Provide the [x, y] coordinate of the cell's center where the given text is located.  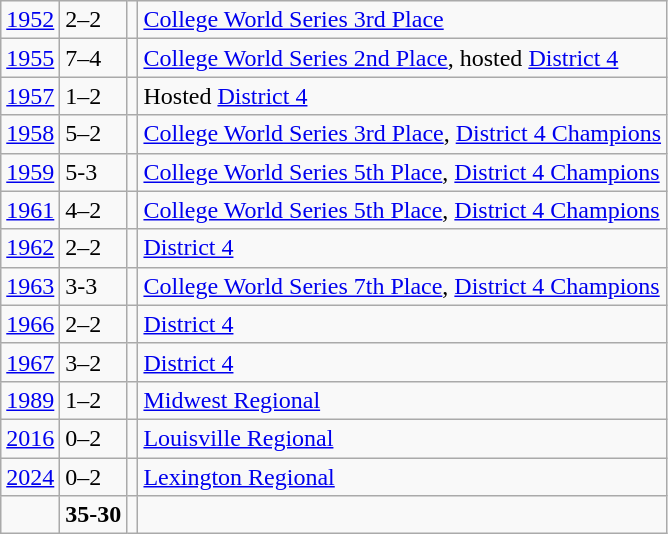
2016 [30, 438]
1957 [30, 96]
1963 [30, 286]
1958 [30, 134]
3–2 [94, 362]
College World Series 7th Place, District 4 Champions [402, 286]
5-3 [94, 172]
4–2 [94, 210]
1955 [30, 58]
1952 [30, 20]
Hosted District 4 [402, 96]
College World Series 2nd Place, hosted District 4 [402, 58]
1961 [30, 210]
5–2 [94, 134]
1962 [30, 248]
College World Series 3rd Place, District 4 Champions [402, 134]
Midwest Regional [402, 400]
2024 [30, 477]
1989 [30, 400]
1967 [30, 362]
3-3 [94, 286]
35-30 [94, 515]
College World Series 3rd Place [402, 20]
1966 [30, 324]
1959 [30, 172]
Lexington Regional [402, 477]
7–4 [94, 58]
Louisville Regional [402, 438]
